Capture the cell that displays the provided text and extract its (x, y) central coordinate. 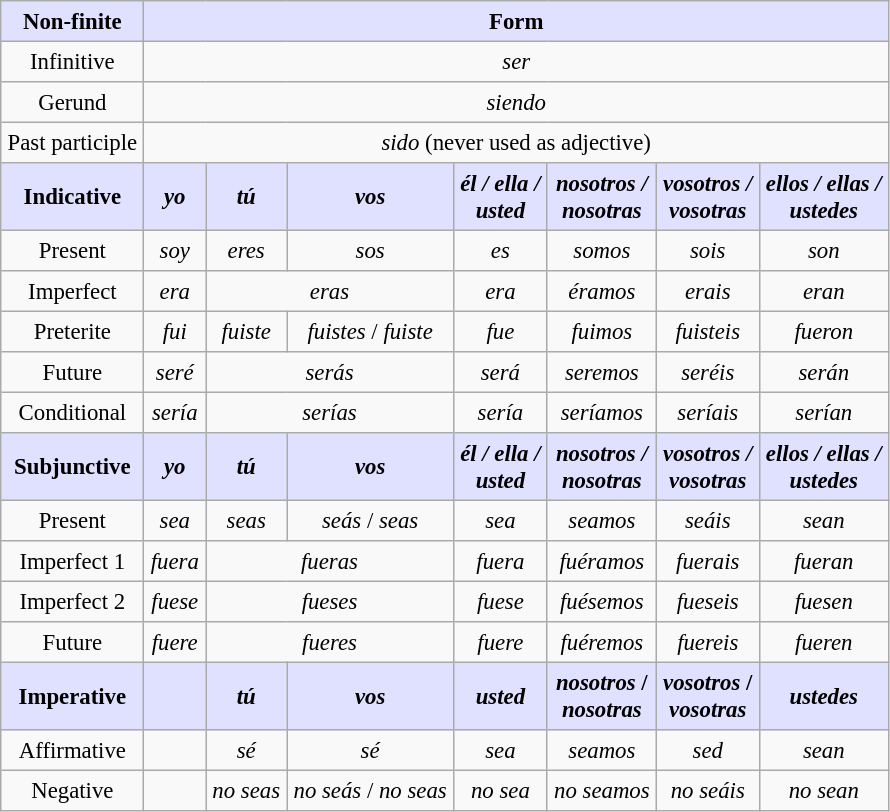
Indicative (72, 197)
serás (330, 372)
sed (708, 750)
serán (824, 372)
fueras (330, 561)
no sea (500, 790)
serías (330, 412)
Conditional (72, 412)
Imperfect 1 (72, 561)
fuimos (602, 331)
seremos (602, 372)
Affirmative (72, 750)
seríais (708, 412)
Subjunctive (72, 467)
fuisteis (708, 331)
fueres (330, 642)
Past participle (72, 142)
seríamos (602, 412)
será (500, 372)
es (500, 250)
fueron (824, 331)
nosotros / nosotras (602, 696)
sois (708, 250)
fueran (824, 561)
sos (370, 250)
fuéramos (602, 561)
fuistes / fuiste (370, 331)
ustedes (824, 696)
fuesen (824, 601)
eres (246, 250)
soy (175, 250)
siendo (516, 102)
Imperfect (72, 291)
usted (500, 696)
Preterite (72, 331)
Imperfect 2 (72, 601)
Infinitive (72, 61)
Imperative (72, 696)
no seás / no seas (370, 790)
eran (824, 291)
seás / seas (370, 520)
fueseis (708, 601)
Gerund (72, 102)
son (824, 250)
no seamos (602, 790)
fui (175, 331)
Negative (72, 790)
seas (246, 520)
Non-finite (72, 21)
seréis (708, 372)
fuésemos (602, 601)
fue (500, 331)
eras (330, 291)
no sean (824, 790)
fueren (824, 642)
sido (never used as adjective) (516, 142)
fueses (330, 601)
Form (516, 21)
no seáis (708, 790)
fuéremos (602, 642)
serían (824, 412)
erais (708, 291)
fuerais (708, 561)
éramos (602, 291)
seré (175, 372)
no seas (246, 790)
seáis (708, 520)
fuiste (246, 331)
fuereis (708, 642)
somos (602, 250)
ser (516, 61)
